For the text-containing cell, return its midpoint in [X, Y] coordinate format. 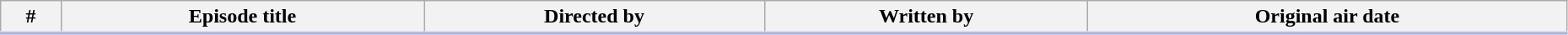
Written by [926, 17]
Directed by [595, 17]
Original air date [1328, 17]
Episode title [242, 17]
# [31, 17]
